Pinpoint the cell where the given text exists, returning its [X, Y] midpoint coordinate. 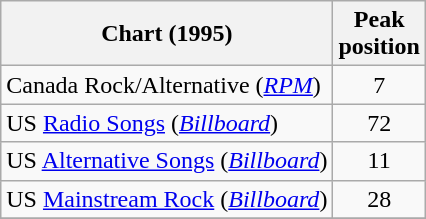
Canada Rock/Alternative (RPM) [167, 85]
US Alternative Songs (Billboard) [167, 161]
US Radio Songs (Billboard) [167, 123]
7 [379, 85]
Chart (1995) [167, 34]
72 [379, 123]
Peakposition [379, 34]
28 [379, 199]
US Mainstream Rock (Billboard) [167, 199]
11 [379, 161]
